Return [x, y] of the center of cell containing provided text 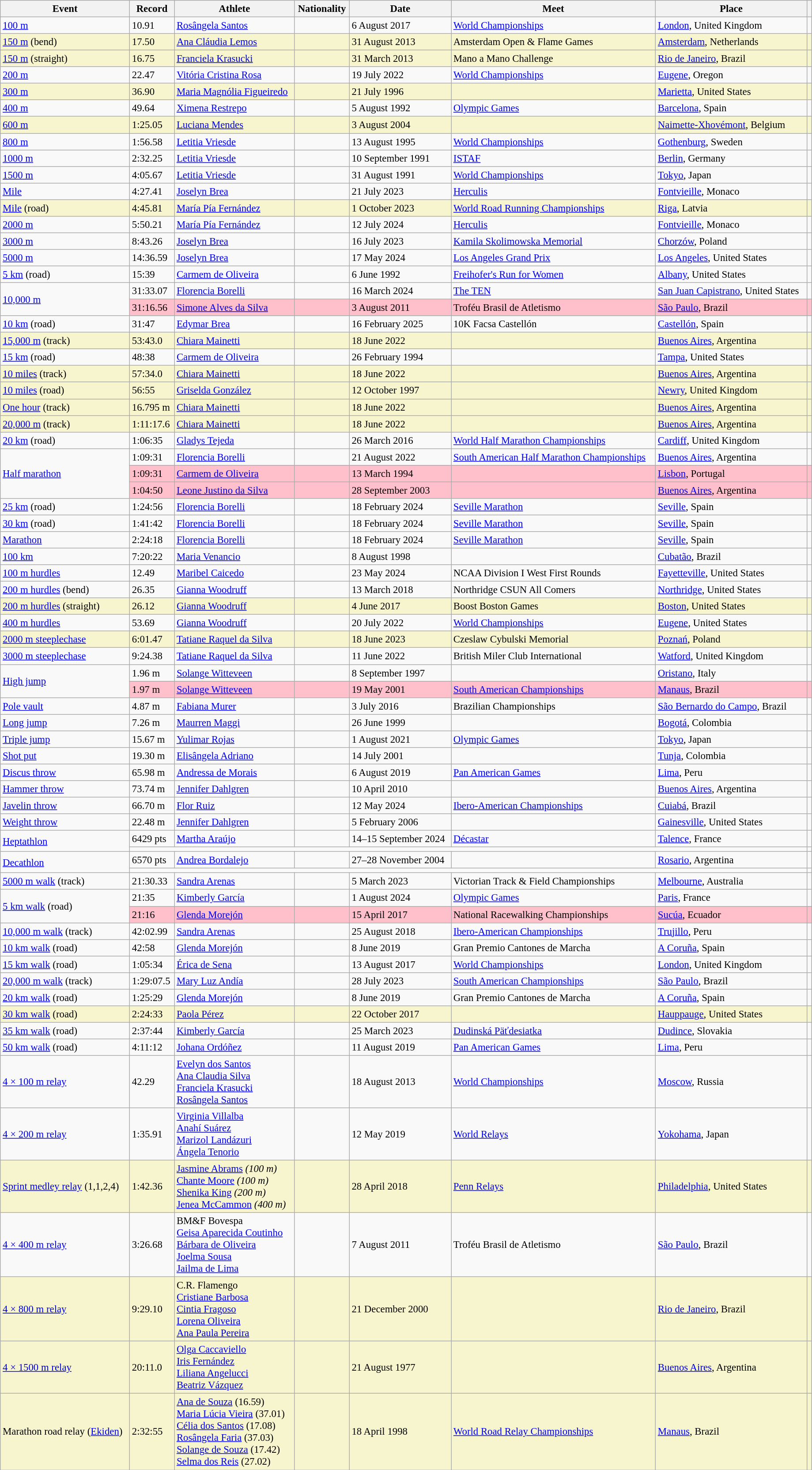
300 m [65, 92]
5000 m walk (track) [65, 881]
Trujillo, Peru [731, 931]
Vitória Cristina Rosa [234, 75]
3 August 2011 [400, 308]
8 September 1997 [400, 673]
Paola Pérez [234, 1014]
12 October 1997 [400, 391]
4 × 400 m relay [65, 1245]
Los Angeles, United States [731, 258]
Hauppauge, United States [731, 1014]
São Bernardo do Campo, Brazil [731, 706]
Athlete [234, 9]
27–28 November 2004 [400, 860]
Moscow, Russia [731, 1082]
South American Half Marathon Championships [554, 457]
Mile [65, 191]
Eugene, United States [731, 623]
4 × 100 m relay [65, 1082]
50 km walk (road) [65, 1047]
1:05:34 [152, 964]
21 August 2022 [400, 457]
10 September 1991 [400, 158]
9:24.38 [152, 656]
Tampa, United States [731, 357]
Andressa de Morais [234, 772]
Johana Ordóñez [234, 1047]
Barcelona, Spain [731, 108]
100 m [65, 26]
15 km walk (road) [65, 964]
Mary Luz Andía [234, 981]
World Half Marathon Championships [554, 440]
26.12 [152, 606]
Franciela Krasucki [234, 59]
31:16.56 [152, 308]
31:33.07 [152, 291]
7.26 m [152, 722]
200 m hurdles (bend) [65, 590]
World Relays [554, 1134]
20 July 2022 [400, 623]
World Road Relay Championships [554, 1432]
28 April 2018 [400, 1187]
Date [400, 9]
3 August 2004 [400, 125]
Eugene, Oregon [731, 75]
13 March 1994 [400, 474]
13 August 1995 [400, 142]
21 July 2023 [400, 191]
Maria Venancio [234, 557]
Jasmine Abrams (100 m)Chante Moore (100 m)Shenika King (200 m)Jenea McCammon (400 m) [234, 1187]
Cardiff, United Kingdom [731, 440]
19 July 2022 [400, 75]
2:24:18 [152, 540]
2:37:44 [152, 1031]
17.50 [152, 42]
15.67 m [152, 739]
13 March 2018 [400, 590]
1.97 m [152, 689]
Ana de Souza (16.59)Maria Lúcia Vieira (37.01)Célia dos Santos (17.08)Rosângela Faria (37.03)Solange de Souza (17.42)Selma dos Reis (27.02) [234, 1432]
Pole vault [65, 706]
25 km (road) [65, 507]
Maurren Maggi [234, 722]
26.35 [152, 590]
16 July 2023 [400, 241]
10,000 m walk (track) [65, 931]
Gainesville, United States [731, 822]
Hammer throw [65, 789]
3000 m steeplechase [65, 656]
10 km (road) [65, 324]
1500 m [65, 175]
10K Facsa Castellón [554, 324]
Talence, France [731, 839]
Dudince, Slovakia [731, 1031]
1:41:42 [152, 523]
1:29:07.5 [152, 981]
1:35.91 [152, 1134]
22.48 m [152, 822]
Griselda González [234, 391]
3 July 2016 [400, 706]
4:27.41 [152, 191]
65.98 m [152, 772]
10,000 m [65, 299]
Victorian Track & Field Championships [554, 881]
San Juan Capistrano, United States [731, 291]
Gladys Tejeda [234, 440]
Simone Alves da Silva [234, 308]
3:26.68 [152, 1245]
14:36.59 [152, 258]
150 m (bend) [65, 42]
2:32.25 [152, 158]
22 October 2017 [400, 1014]
1:25.05 [152, 125]
100 m hurdles [65, 573]
Décastar [554, 839]
400 m hurdles [65, 623]
9:29.10 [152, 1309]
20:11.0 [152, 1368]
5:50.21 [152, 225]
30 km (road) [65, 523]
Northridge, United States [731, 590]
200 m hurdles (straight) [65, 606]
Poznań, Poland [731, 640]
1:11:17.6 [152, 424]
Gothenburg, Sweden [731, 142]
4:05.67 [152, 175]
18 April 1998 [400, 1432]
42:02.99 [152, 931]
73.74 m [152, 789]
800 m [65, 142]
7 August 2011 [400, 1245]
Los Angeles Grand Prix [554, 258]
Northridge CSUN All Comers [554, 590]
26 March 2016 [400, 440]
Brazilian Championships [554, 706]
Maribel Caicedo [234, 573]
NCAA Division I West First Rounds [554, 573]
Melbourne, Australia [731, 881]
48:38 [152, 357]
1:06:35 [152, 440]
Marietta, United States [731, 92]
200 m [65, 75]
53:43.0 [152, 341]
Freihofer's Run for Women [554, 274]
Bogotá, Colombia [731, 722]
3000 m [65, 241]
31 March 2013 [400, 59]
Ximena Restrepo [234, 108]
Record [152, 9]
Paris, France [731, 898]
1 October 2023 [400, 208]
Virginia VillalbaAnahí SuárezMarizol LandázuriÁngela Tenorio [234, 1134]
Luciana Mendes [234, 125]
56:55 [152, 391]
World Road Running Championships [554, 208]
15 km (road) [65, 357]
400 m [65, 108]
Amsterdam Open & Flame Games [554, 42]
20,000 m walk (track) [65, 981]
Riga, Latvia [731, 208]
Oristano, Italy [731, 673]
5 August 1992 [400, 108]
Boost Boston Games [554, 606]
16 March 2024 [400, 291]
Fabiana Murer [234, 706]
21 August 1977 [400, 1368]
2:24:33 [152, 1014]
Castellón, Spain [731, 324]
28 September 2003 [400, 490]
Philadelphia, United States [731, 1187]
15,000 m (track) [65, 341]
26 June 1999 [400, 722]
Olga CaccavielloIris FernándezLiliana AngelucciBeatriz Vázquez [234, 1368]
Weight throw [65, 822]
Yokohama, Japan [731, 1134]
21 July 1996 [400, 92]
36.90 [152, 92]
12.49 [152, 573]
8 August 1998 [400, 557]
28 July 2023 [400, 981]
One hour (track) [65, 407]
Chorzów, Poland [731, 241]
5 km (road) [65, 274]
Long jump [65, 722]
10.91 [152, 26]
12 May 2024 [400, 805]
6 June 1992 [400, 274]
16.75 [152, 59]
6 August 2017 [400, 26]
The TEN [554, 291]
Edymar Brea [234, 324]
2:32:55 [152, 1432]
BM&F BovespaGeisa Aparecida CoutinhoBárbara de OliveiraJoelma SousaJailma de Lima [234, 1245]
20 km walk (road) [65, 998]
1000 m [65, 158]
15:39 [152, 274]
22.47 [152, 75]
Evelyn dos SantosAna Claudia SilvaFranciela KrasuckiRosângela Santos [234, 1082]
11 August 2019 [400, 1047]
4:11:12 [152, 1047]
10 miles (track) [65, 374]
Place [731, 9]
21:16 [152, 914]
18 June 2023 [400, 640]
Event [65, 9]
Ana Cláudia Lemos [234, 42]
Lisbon, Portugal [731, 474]
1.96 m [152, 673]
Meet [554, 9]
Leone Justino da Silva [234, 490]
Decathlon [65, 862]
Triple jump [65, 739]
5 February 2006 [400, 822]
600 m [65, 125]
1:25:29 [152, 998]
16.795 m [152, 407]
12 July 2024 [400, 225]
18 August 2013 [400, 1082]
Maria Magnólia Figueiredo [234, 92]
4 × 200 m relay [65, 1134]
31:47 [152, 324]
Marathon [65, 540]
20 km (road) [65, 440]
35 km walk (road) [65, 1031]
4 × 1500 m relay [65, 1368]
25 August 2018 [400, 931]
Flor Ruiz [234, 805]
Half marathon [65, 473]
Berlin, Germany [731, 158]
Czeslaw Cybulski Memorial [554, 640]
Marathon road relay (Ekiden) [65, 1432]
13 August 2017 [400, 964]
20,000 m (track) [65, 424]
British Miler Club International [554, 656]
10 km walk (road) [65, 948]
10 miles (road) [65, 391]
4.87 m [152, 706]
10 April 2010 [400, 789]
Javelin throw [65, 805]
100 km [65, 557]
19 May 2001 [400, 689]
6 August 2019 [400, 772]
2000 m steeplechase [65, 640]
1:42.36 [152, 1187]
8:43.26 [152, 241]
42.29 [152, 1082]
Elisângela Adriano [234, 756]
Amsterdam, Netherlands [731, 42]
5 km walk (road) [65, 906]
Discus throw [65, 772]
53.69 [152, 623]
6570 pts [152, 860]
Heptathlon [65, 841]
150 m (straight) [65, 59]
2000 m [65, 225]
31 August 2013 [400, 42]
Newry, United Kingdom [731, 391]
21:35 [152, 898]
Sprint medley relay (1,1,2,4) [65, 1187]
4 June 2017 [400, 606]
30 km walk (road) [65, 1014]
57:34.0 [152, 374]
42:58 [152, 948]
4:45.81 [152, 208]
Nationality [322, 9]
Watford, United Kingdom [731, 656]
7:20:22 [152, 557]
1 August 2021 [400, 739]
National Racewalking Championships [554, 914]
1:56.58 [152, 142]
Andrea Bordalejo [234, 860]
1:04:50 [152, 490]
14–15 September 2024 [400, 839]
4 × 800 m relay [65, 1309]
21:30.33 [152, 881]
Rosario, Argentina [731, 860]
21 December 2000 [400, 1309]
C.R. FlamengoCristiane BarbosaCintia FragosoLorena OliveiraAna Paula Pereira [234, 1309]
12 May 2019 [400, 1134]
16 February 2025 [400, 324]
5 March 2023 [400, 881]
Penn Relays [554, 1187]
Sucúa, Ecuador [731, 914]
Cubatão, Brazil [731, 557]
Mile (road) [65, 208]
5000 m [65, 258]
6429 pts [152, 839]
11 June 2022 [400, 656]
25 March 2023 [400, 1031]
1 August 2024 [400, 898]
Martha Araújo [234, 839]
26 February 1994 [400, 357]
15 April 2017 [400, 914]
Fayetteville, United States [731, 573]
Dudinská Päťdesiatka [554, 1031]
Albany, United States [731, 274]
49.64 [152, 108]
31 August 1991 [400, 175]
Cuiabá, Brazil [731, 805]
17 May 2024 [400, 258]
Yulimar Rojas [234, 739]
Mano a Mano Challenge [554, 59]
23 May 2024 [400, 573]
14 July 2001 [400, 756]
Kamila Skolimowska Memorial [554, 241]
Shot put [65, 756]
6:01.47 [152, 640]
19.30 m [152, 756]
High jump [65, 681]
Boston, United States [731, 606]
Érica de Sena [234, 964]
Naimette-Xhovémont, Belgium [731, 125]
66.70 m [152, 805]
1:24:56 [152, 507]
Tunja, Colombia [731, 756]
Rosângela Santos [234, 26]
ISTAF [554, 158]
